Output the (x, y) coordinate of the center of the cell containing the given text.  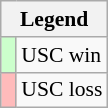
Legend (54, 19)
USC loss (62, 90)
USC win (62, 55)
